Locate the cell with the specified text and output its (x, y) center coordinate. 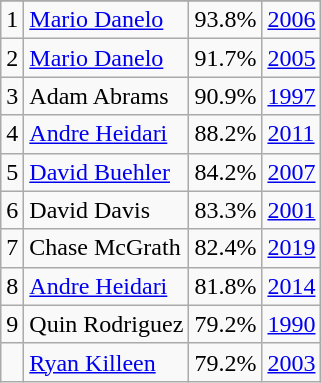
90.9% (226, 96)
2006 (292, 20)
93.8% (226, 20)
91.7% (226, 58)
9 (12, 324)
6 (12, 210)
2005 (292, 58)
88.2% (226, 134)
1990 (292, 324)
David Davis (106, 210)
4 (12, 134)
1 (12, 20)
2011 (292, 134)
Quin Rodriguez (106, 324)
81.8% (226, 286)
1997 (292, 96)
7 (12, 248)
Chase McGrath (106, 248)
84.2% (226, 172)
Ryan Killeen (106, 362)
83.3% (226, 210)
2003 (292, 362)
Adam Abrams (106, 96)
2007 (292, 172)
5 (12, 172)
3 (12, 96)
David Buehler (106, 172)
82.4% (226, 248)
2001 (292, 210)
2019 (292, 248)
2014 (292, 286)
8 (12, 286)
2 (12, 58)
